Detect which cell encompasses the target text, then output its [x, y] center coordinate. 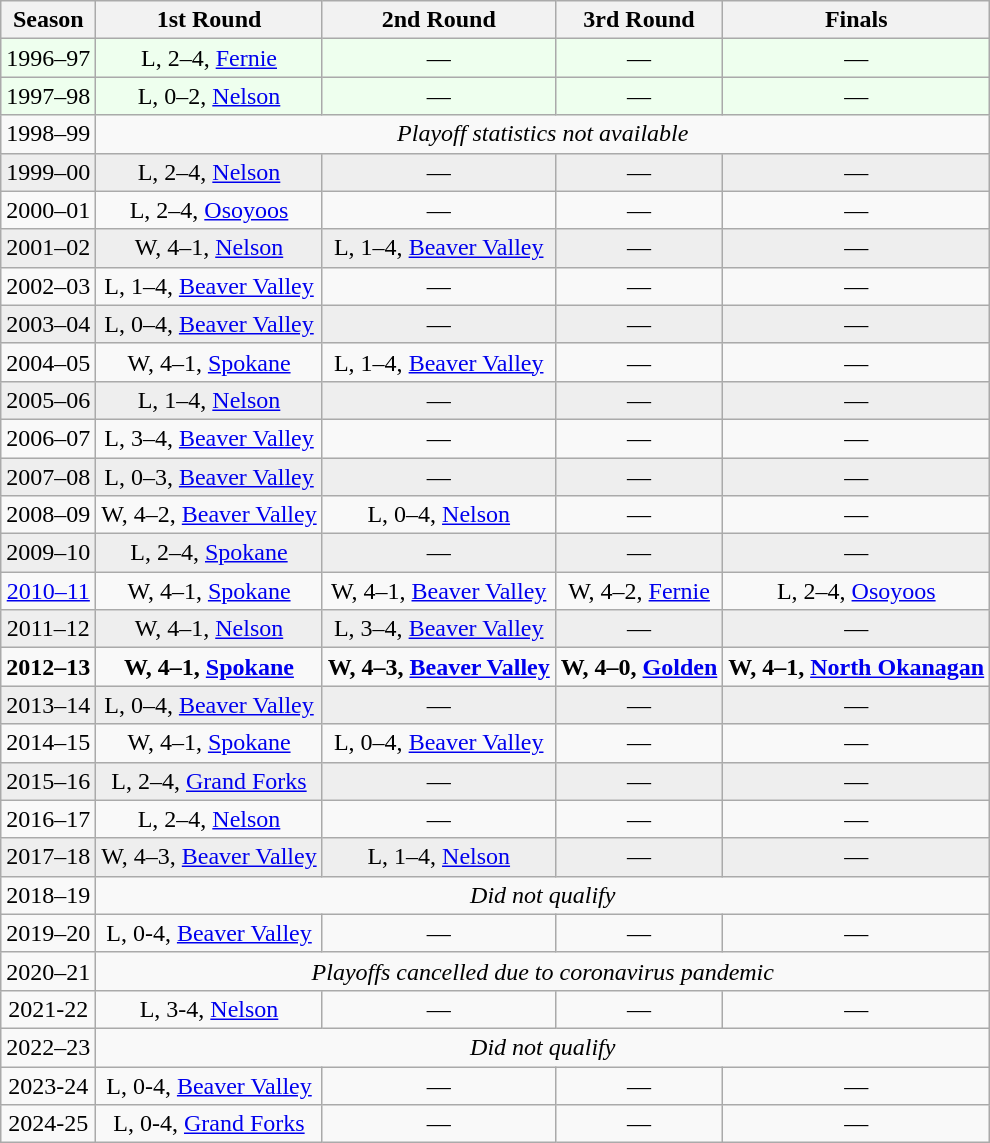
2017–18 [48, 857]
L, 0–4, Nelson [438, 515]
1996–97 [48, 58]
2009–10 [48, 553]
2023-24 [48, 1085]
2019–20 [48, 933]
2004–05 [48, 362]
L, 0-4, Grand Forks [209, 1124]
2014–15 [48, 743]
2013–14 [48, 705]
2005–06 [48, 400]
2010–11 [48, 591]
2007–08 [48, 477]
2015–16 [48, 781]
W, 4–2, Fernie [639, 591]
2024-25 [48, 1124]
2020–21 [48, 971]
L, 3-4, Nelson [209, 1009]
2nd Round [438, 20]
Finals [856, 20]
2018–19 [48, 895]
Playoff statistics not available [543, 134]
Season [48, 20]
2021-22 [48, 1009]
2011–12 [48, 629]
2012–13 [48, 667]
1998–99 [48, 134]
2000–01 [48, 210]
2001–02 [48, 248]
1997–98 [48, 96]
L, 2–4, Grand Forks [209, 781]
L, 0–3, Beaver Valley [209, 477]
L, 2–4, Fernie [209, 58]
1999–00 [48, 172]
L, 2–4, Spokane [209, 553]
W, 4–1, Beaver Valley [438, 591]
2008–09 [48, 515]
3rd Round [639, 20]
2002–03 [48, 286]
2022–23 [48, 1047]
2006–07 [48, 438]
L, 0–2, Nelson [209, 96]
2016–17 [48, 819]
Playoffs cancelled due to coronavirus pandemic [543, 971]
W, 4–1, North Okanagan [856, 667]
W, 4–2, Beaver Valley [209, 515]
2003–04 [48, 324]
1st Round [209, 20]
W, 4–0, Golden [639, 667]
